For the text-containing cell, return its midpoint in [x, y] coordinate format. 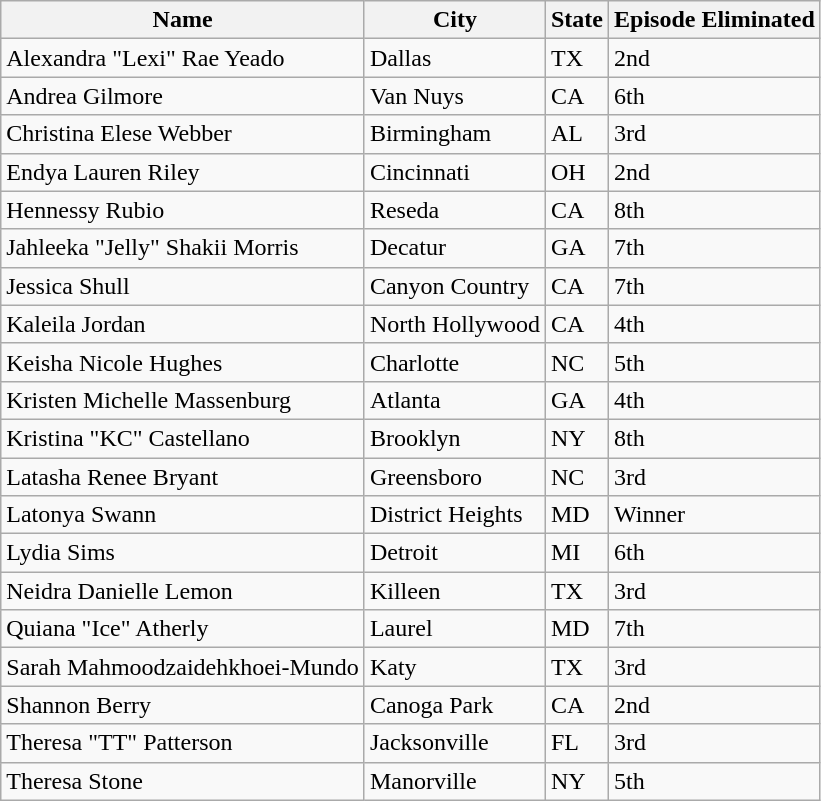
FL [576, 743]
Alexandra "Lexi" Rae Yeado [183, 58]
Theresa Stone [183, 781]
Theresa "TT" Patterson [183, 743]
Killeen [454, 591]
Charlotte [454, 362]
Brooklyn [454, 438]
OH [576, 172]
Kristen Michelle Massenburg [183, 400]
Manorville [454, 781]
Winner [715, 515]
Canoga Park [454, 705]
Dallas [454, 58]
Reseda [454, 210]
Cincinnati [454, 172]
Decatur [454, 248]
Laurel [454, 629]
City [454, 20]
Quiana "Ice" Atherly [183, 629]
Shannon Berry [183, 705]
Lydia Sims [183, 553]
State [576, 20]
Name [183, 20]
Katy [454, 667]
Kristina "KC" Castellano [183, 438]
Hennessy Rubio [183, 210]
Keisha Nicole Hughes [183, 362]
Detroit [454, 553]
Latasha Renee Bryant [183, 477]
Episode Eliminated [715, 20]
Christina Elese Webber [183, 134]
Jahleeka "Jelly" Shakii Morris [183, 248]
AL [576, 134]
Latonya Swann [183, 515]
Greensboro [454, 477]
Van Nuys [454, 96]
Jessica Shull [183, 286]
Jacksonville [454, 743]
Sarah Mahmoodzaidehkhoei-Mundo [183, 667]
Kaleila Jordan [183, 324]
District Heights [454, 515]
Andrea Gilmore [183, 96]
Birmingham [454, 134]
Canyon Country [454, 286]
Atlanta [454, 400]
North Hollywood [454, 324]
MI [576, 553]
Neidra Danielle Lemon [183, 591]
Endya Lauren Riley [183, 172]
